From the cell containing the given text, extract its center point as [X, Y] coordinate. 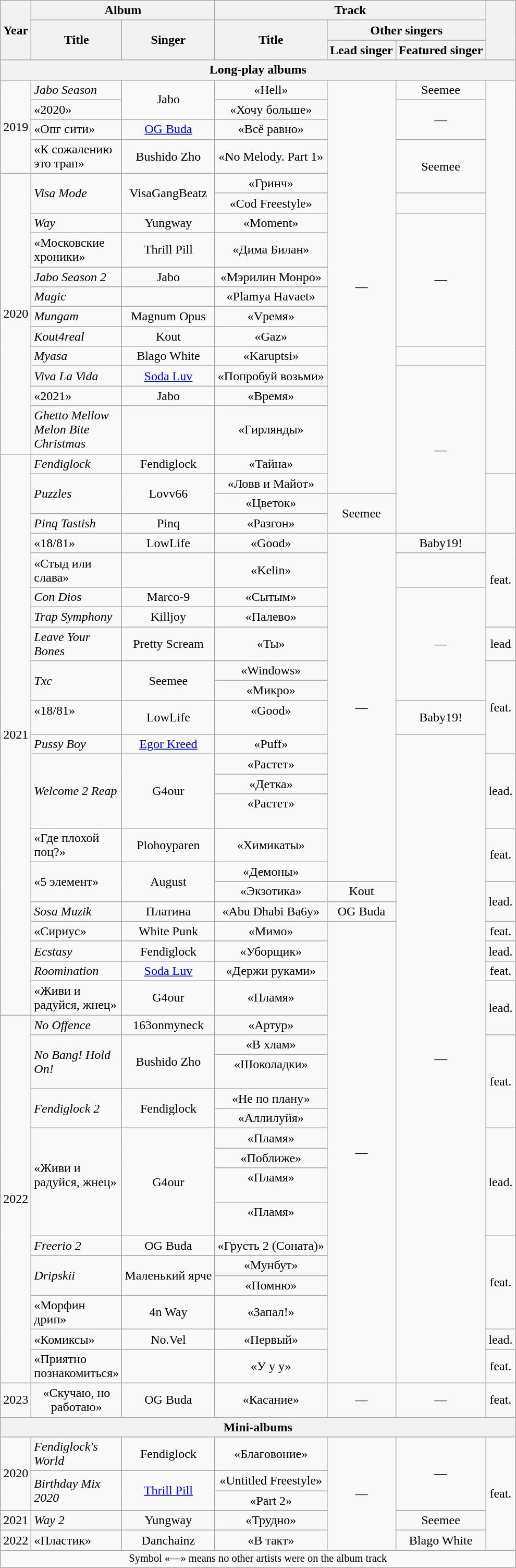
«В хлам» [271, 1045]
Mini-albums [258, 1427]
Magic [77, 297]
«Хочу больше» [271, 110]
Egor Kreed [168, 744]
Ghetto Mellow Melon Bite Christmas [77, 430]
Kout4real [77, 336]
«Касание» [271, 1400]
Txc [77, 681]
«Всё равно» [271, 129]
«Moment» [271, 223]
«Где плохой поц?» [77, 845]
«Комиксы» [77, 1339]
Lovv66 [168, 493]
«Первый» [271, 1339]
«Hell» [271, 90]
Fendiglock's World [77, 1454]
No Bang! Hold On! [77, 1062]
Dripskii [77, 1275]
Magnum Opus [168, 317]
Singer [168, 40]
Danchainz [168, 1540]
Puzzles [77, 493]
Long-play albums [258, 70]
«Цветок» [271, 503]
«Уборщик» [271, 951]
2019 [16, 126]
VisaGangBeatz [168, 193]
«Kelin» [271, 570]
«Микро» [271, 691]
«Морфин дрип» [77, 1312]
Year [16, 30]
«2020» [77, 110]
«Демоны» [271, 872]
«Ты» [271, 644]
Pussy Boy [77, 744]
«Артур» [271, 1025]
«Windows» [271, 671]
lead [500, 644]
Other singers [407, 30]
Sosa Muzik [77, 911]
August [168, 882]
Welcome 2 Reap [77, 791]
Trap Symphony [77, 617]
«Время» [271, 396]
«Поближе» [271, 1158]
«Грусть 2 (Соната)» [271, 1246]
«Гринч» [271, 183]
«У у у» [271, 1366]
«Ловв и Майот» [271, 484]
«Untitled Freestyle» [271, 1481]
«2021» [77, 396]
163onmyneck [168, 1025]
Featured singer [441, 50]
Маленький ярче [168, 1275]
«Благовоние» [271, 1454]
Ecstasy [77, 951]
Con Dios [77, 597]
«Cod Freestyle» [271, 203]
«Пластик» [77, 1540]
«Сытым» [271, 597]
«Трудно» [271, 1521]
«Попробуй возьми» [271, 376]
«Karuptsi» [271, 356]
«No Melody. Part 1» [271, 156]
«Разгон» [271, 523]
«К сожалению это трап» [77, 156]
Viva La Vida [77, 376]
«Мэрилин Монро» [271, 277]
«Abu Dhabi Ba6y» [271, 911]
«Дима Билан» [271, 249]
Jabo Season 2 [77, 277]
«Запал!» [271, 1312]
Plohoyparen [168, 845]
Killjoy [168, 617]
«Мимо» [271, 931]
Birthday Mix 2020 [77, 1491]
Way 2 [77, 1521]
Myasa [77, 356]
«Держи руками» [271, 971]
Pinq [168, 523]
«Vремя» [271, 317]
Marco-9 [168, 597]
Album [123, 10]
«Gaz» [271, 336]
«5 элемент» [77, 882]
No Offence [77, 1025]
«Палево» [271, 617]
«Детка» [271, 784]
Lead singer [362, 50]
4n Way [168, 1312]
«Puff» [271, 744]
White Punk [168, 931]
Leave Your Bones [77, 644]
«Опг сити» [77, 129]
«Тайна» [271, 464]
«Сириус» [77, 931]
Freerio 2 [77, 1246]
«Шоколадки» [271, 1071]
2023 [16, 1400]
Mungam [77, 317]
Symbol «—» means no other artists were on the album track [258, 1559]
«В такт» [271, 1540]
Jabo Season [77, 90]
Visa Mode [77, 193]
«Гирлянды» [271, 430]
«Мунбут» [271, 1265]
«Part 2» [271, 1501]
Way [77, 223]
«Plamya Havaet» [271, 297]
«Химикаты» [271, 845]
«Не по плану» [271, 1099]
Pretty Scream [168, 644]
No.Vel [168, 1339]
Roomination [77, 971]
«Экзотика» [271, 891]
Track [350, 10]
«Московские хроники» [77, 249]
«Помню» [271, 1285]
Pinq Tastish [77, 523]
Платина [168, 911]
«Стыд или слава» [77, 570]
«Cкучаю, но работаю» [77, 1400]
Fendiglock 2 [77, 1108]
«Аллилуйя» [271, 1118]
«Приятно познакомиться» [77, 1366]
